For the text-containing cell, return its midpoint in (X, Y) coordinate format. 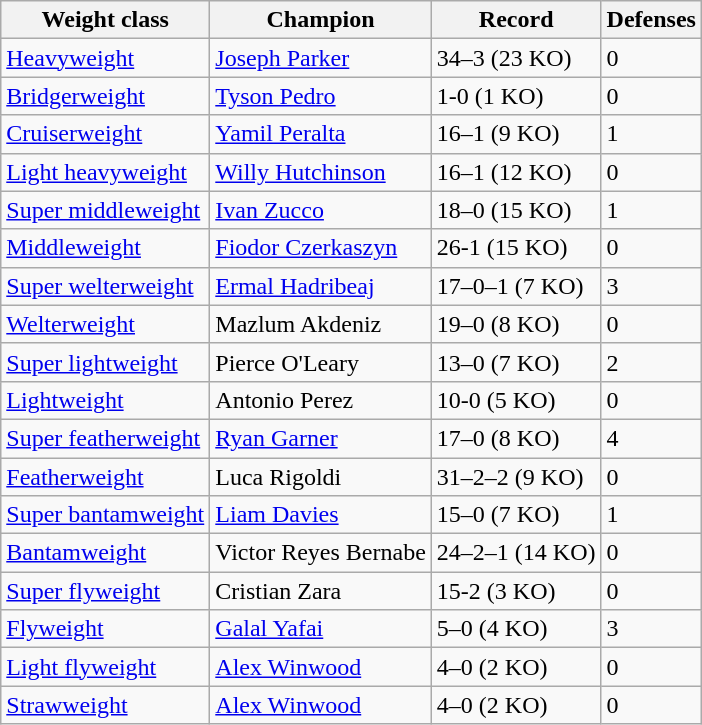
Heavyweight (106, 58)
1-0 (1 KO) (516, 96)
18–0 (15 KO) (516, 210)
Yamil Peralta (321, 134)
Liam Davies (321, 515)
Bantamweight (106, 553)
Pierce O'Leary (321, 362)
Defenses (651, 20)
19–0 (8 KO) (516, 324)
Super featherweight (106, 438)
Joseph Parker (321, 58)
2 (651, 362)
Super flyweight (106, 591)
15-2 (3 KO) (516, 591)
15–0 (7 KO) (516, 515)
Welterweight (106, 324)
16–1 (9 KO) (516, 134)
Super bantamweight (106, 515)
Ermal Hadribeaj (321, 286)
13–0 (7 KO) (516, 362)
Light heavyweight (106, 172)
Bridgerweight (106, 96)
26-1 (15 KO) (516, 248)
Antonio Perez (321, 400)
17–0 (8 KO) (516, 438)
Strawweight (106, 705)
17–0–1 (7 KO) (516, 286)
Galal Yafai (321, 629)
Middleweight (106, 248)
24–2–1 (14 KO) (516, 553)
Super welterweight (106, 286)
Featherweight (106, 477)
Champion (321, 20)
Cruiserweight (106, 134)
10-0 (5 KO) (516, 400)
Luca Rigoldi (321, 477)
Light flyweight (106, 667)
Lightweight (106, 400)
Super middleweight (106, 210)
Willy Hutchinson (321, 172)
Weight class (106, 20)
Super lightweight (106, 362)
4 (651, 438)
5–0 (4 KO) (516, 629)
Tyson Pedro (321, 96)
Record (516, 20)
Mazlum Akdeniz (321, 324)
Fiodor Czerkaszyn (321, 248)
Ivan Zucco (321, 210)
16–1 (12 KO) (516, 172)
34–3 (23 KO) (516, 58)
Victor Reyes Bernabe (321, 553)
Ryan Garner (321, 438)
Flyweight (106, 629)
Cristian Zara (321, 591)
31–2–2 (9 KO) (516, 477)
